For the text-containing cell, return its midpoint in [x, y] coordinate format. 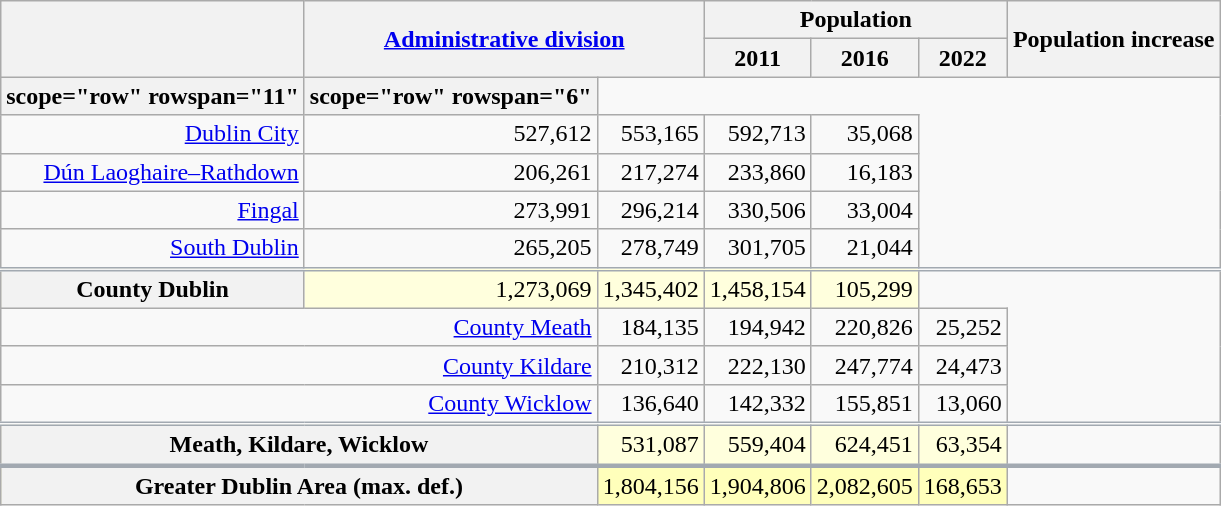
222,130 [758, 365]
1,345,402 [650, 289]
25,252 [962, 327]
Administrative division [504, 39]
2016 [864, 58]
1,458,154 [758, 289]
233,860 [758, 172]
scope="row" rowspan="11" [153, 96]
168,653 [962, 485]
278,749 [650, 249]
330,506 [758, 210]
Greater Dublin Area (max. def.) [299, 485]
63,354 [962, 444]
247,774 [864, 365]
559,404 [758, 444]
592,713 [758, 134]
2011 [758, 58]
273,991 [450, 210]
553,165 [650, 134]
527,612 [450, 134]
220,826 [864, 327]
624,451 [864, 444]
16,183 [864, 172]
Fingal [153, 210]
1,273,069 [450, 289]
Dublin City [153, 134]
155,851 [864, 404]
1,804,156 [650, 485]
South Dublin [153, 249]
13,060 [962, 404]
County Wicklow [299, 404]
Population [856, 20]
1,904,806 [758, 485]
136,640 [650, 404]
scope="row" rowspan="6" [450, 96]
210,312 [650, 365]
2,082,605 [864, 485]
County Dublin [153, 289]
2022 [962, 58]
County Kildare [299, 365]
105,299 [864, 289]
296,214 [650, 210]
24,473 [962, 365]
265,205 [450, 249]
142,332 [758, 404]
206,261 [450, 172]
217,274 [650, 172]
194,942 [758, 327]
County Meath [299, 327]
35,068 [864, 134]
184,135 [650, 327]
531,087 [650, 444]
Meath, Kildare, Wicklow [299, 444]
301,705 [758, 249]
21,044 [864, 249]
33,004 [864, 210]
Dún Laoghaire–Rathdown [153, 172]
Population increase [1114, 39]
